Extract the [X, Y] coordinate from the center of the cell holding the provided text.  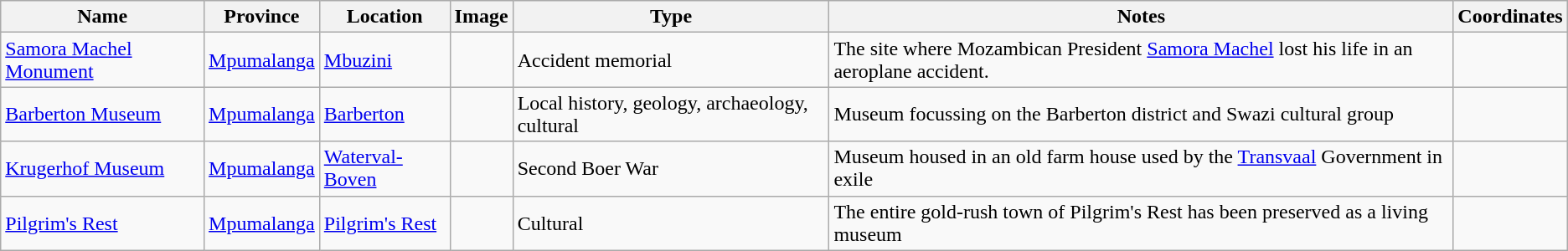
Location [384, 17]
The site where Mozambican President Samora Machel lost his life in an aeroplane accident. [1141, 60]
Local history, geology, archaeology, cultural [671, 114]
Museum focussing on the Barberton district and Swazi cultural group [1141, 114]
Barberton [384, 114]
Museum housed in an old farm house used by the Transvaal Government in exile [1141, 169]
Coordinates [1510, 17]
Type [671, 17]
Samora Machel Monument [102, 60]
Barberton Museum [102, 114]
Province [262, 17]
Second Boer War [671, 169]
The entire gold-rush town of Pilgrim's Rest has been preserved as a living museum [1141, 223]
Mbuzini [384, 60]
Notes [1141, 17]
Cultural [671, 223]
Accident memorial [671, 60]
Krugerhof Museum [102, 169]
Name [102, 17]
Waterval-Boven [384, 169]
Image [481, 17]
